Detect which cell encompasses the target text, then output its [x, y] center coordinate. 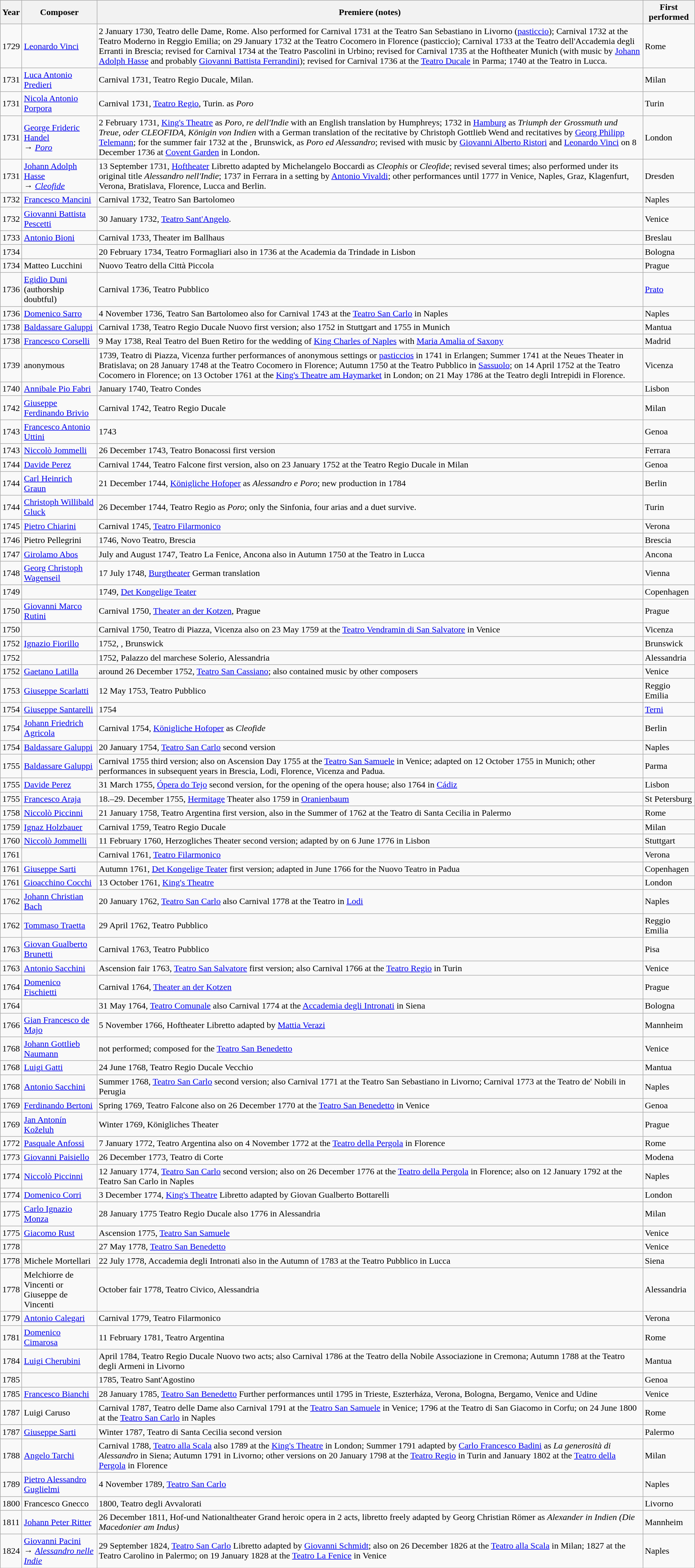
21 December 1744, Königliche Hofoper as Alessandro e Poro; new production in 1784 [370, 483]
1758 [11, 813]
1749, Det Kongelige Teater [370, 592]
Pisa [669, 950]
26 December 1773, Teatro di Corte [370, 1157]
1752, , Brunswick [370, 644]
Luigi Cherubini [59, 1361]
Modena [669, 1157]
Dresden [669, 176]
Francesco Antonio Uttini [59, 432]
Nicola Antonio Porpora [59, 103]
Domenico Cimarosa [59, 1337]
Luca Antonio Predieri [59, 80]
1800 [11, 1503]
Giacomo Rust [59, 1233]
Matteo Lucchini [59, 265]
Carnival 1731, Teatro Regio, Turin. as Poro [370, 103]
Carnival 1764, Theater an der Kotzen [370, 987]
Carnival 1759, Teatro Regio Ducale [370, 827]
Carlo Ignazio Monza [59, 1214]
Pasquale Anfossi [59, 1143]
28 January 1785, Teatro San Benedetto Further performances until 1795 in Trieste, Eszterháza, Verona, Bologna, Bergamo, Venice and Udine [370, 1394]
26 December 1744, Teatro Regio as Poro; only the Sinfonia, four arias and a duet survive. [370, 507]
anonymous [59, 365]
1779 [11, 1318]
1733 [11, 238]
1746, Novo Teatro, Brescia [370, 540]
1772 [11, 1143]
Carnival 1754, Königliche Hofoper as Cleofide [370, 728]
Carnival 1761, Teatro Filarmonico [370, 855]
Brunswick [669, 644]
5 November 1766, Hoftheater Libretto adapted by Mattia Verazi [370, 1025]
Girolamo Abos [59, 554]
Carnival 1736, Teatro Pubblico [370, 289]
Carnival 1731, Teatro Regio Ducale, Milan. [370, 80]
Johann Gottlieb Naumann [59, 1049]
28 January 1775 Teatro Regio Ducale also 1776 in Alessandria [370, 1214]
Giuseppe Scarlatti [59, 691]
13 October 1761, King's Theatre [370, 883]
Siena [669, 1261]
9 May 1738, Real Teatro del Buen Retiro for the wedding of King Charles of Naples with Maria Amalia of Saxony [370, 341]
Giovanni Pacini → Alessandro nelle Indie [59, 1551]
4 November 1789, Teatro San Carlo [370, 1484]
1753 [11, 691]
17 July 1748, Burgtheater German translation [370, 573]
1766 [11, 1025]
October fair 1778, Teatro Civico, Alessandria [370, 1290]
Autumn 1761, Det Kongelige Teater first version; adapted in June 1766 for the Nuovo Teatro in Padua [370, 869]
Domenico Fischietti [59, 987]
3 December 1774, King's Theatre Libretto adapted by Giovan Gualberto Bottarelli [370, 1195]
24 June 1768, Teatro Regio Ducale Vecchio [370, 1068]
Pietro Pellegrini [59, 540]
Christoph Willibald Gluck [59, 507]
Winter 1769, Königliches Theater [370, 1124]
Tommaso Traetta [59, 925]
1760 [11, 841]
Carnival 1744, Teatro Falcone first version, also on 23 January 1752 at the Teatro Regio Ducale in Milan [370, 464]
1788 [11, 1455]
29 April 1762, Teatro Pubblico [370, 925]
Jan Antonín Koželuh [59, 1124]
1745 [11, 526]
4 November 1736, Teatro San Bartolomeo also for Carnival 1743 at the Teatro San Carlo in Naples [370, 313]
Carnival 1733, Theater im Ballhaus [370, 238]
Giovanni Marco Rutini [59, 611]
1739 [11, 365]
Premiere (notes) [370, 12]
Spring 1769, Teatro Falcone also on 26 December 1770 at the Teatro San Benedetto in Venice [370, 1105]
Michele Mortellari [59, 1261]
Carnival 1732, Teatro San Bartolomeo [370, 200]
Leonardo Vinci [59, 46]
20 February 1734, Teatro Formagliari also in 1736 at the Academia da Trindade in Lisbon [370, 251]
Parma [669, 766]
Carl Heinrich Graun [59, 483]
Carnival 1738, Teatro Regio Ducale Nuovo first version; also 1752 in Stuttgart and 1755 in Munich [370, 327]
Giovanni Battista Pescetti [59, 219]
Antonio Calegari [59, 1318]
Domenico Corri [59, 1195]
not performed; composed for the Teatro San Benedetto [370, 1049]
Vienna [669, 573]
Breslau [669, 238]
Nuovo Teatro della Città Piccola [370, 265]
1773 [11, 1157]
1789 [11, 1484]
Annibale Pio Fabri [59, 389]
Carnival 1779, Teatro Filarmonico [370, 1318]
20 January 1762, Teatro San Carlo also Carnival 1778 at the Teatro in Lodi [370, 902]
21 January 1758, Teatro Argentina first version, also in the Summer of 1762 at the Teatro di Santa Cecilia in Palermo [370, 813]
30 January 1732, Teatro Sant'Angelo. [370, 219]
Luigi Caruso [59, 1413]
Giovan Gualberto Brunetti [59, 950]
St Petersburg [669, 799]
Carnival 1742, Teatro Regio Ducale [370, 408]
Angelo Tarchi [59, 1455]
Livorno [669, 1503]
Francesco Gnecco [59, 1503]
12 May 1753, Teatro Pubblico [370, 691]
11 February 1781, Teatro Argentina [370, 1337]
Francesco Corselli [59, 341]
January 1740, Teatro Condes [370, 389]
1749 [11, 592]
Palermo [669, 1432]
Gioacchino Cocchi [59, 883]
Pietro Chiarini [59, 526]
Ascension 1775, Teatro San Samuele [370, 1233]
Ferdinando Bertoni [59, 1105]
Ignazio Fiorillo [59, 644]
Johann Friedrich Agricola [59, 728]
Johann Christian Bach [59, 902]
Composer [59, 12]
11 February 1760, Herzogliches Theater second version; adapted by on 6 June 1776 in Lisbon [370, 841]
Ignaz Holzbauer [59, 827]
Francesco Bianchi [59, 1394]
7 January 1772, Teatro Argentina also on 4 November 1772 at the Teatro della Pergola in Florence [370, 1143]
1781 [11, 1337]
Francesco Araja [59, 799]
Ferrara [669, 451]
Year [11, 12]
1785, Teatro Sant'Agostino [370, 1380]
1740 [11, 389]
26 December 1743, Teatro Bonacossi first version [370, 451]
First performed [669, 12]
Carnival 1745, Teatro Filarmonico [370, 526]
Melchiorre de Vincenti or Giuseppe de Vincenti [59, 1290]
Ancona [669, 554]
20 January 1754, Teatro San Carlo second version [370, 747]
27 May 1778, Teatro San Benedetto [370, 1247]
Winter 1787, Teatro di Santa Cecilia second version [370, 1432]
Carnival 1750, Theater an der Kotzen, Prague [370, 611]
Gian Francesco de Majo [59, 1025]
Pietro Alessandro Guglielmi [59, 1484]
Francesco Mancini [59, 200]
Madrid [669, 341]
31 March 1755, Ópera do Tejo second version, for the opening of the opera house; also 1764 in Cádiz [370, 785]
1729 [11, 46]
1759 [11, 827]
1747 [11, 554]
Giuseppe Santarelli [59, 709]
1800, Teatro degli Avvalorati [370, 1503]
July and August 1747, Teatro La Fenice, Ancona also in Autumn 1750 at the Teatro in Lucca [370, 554]
Antonio Bioni [59, 238]
George Frideric Handel→ Poro [59, 137]
Stuttgart [669, 841]
Ascension fair 1763, Teatro San Salvatore first version; also Carnival 1766 at the Teatro Regio in Turin [370, 968]
18.–29. December 1755, Hermitage Theater also 1759 in Oranienbaum [370, 799]
Carnival 1750, Teatro di Piazza, Vicenza also on 23 May 1759 at the Teatro Vendramin di San Salvatore in Venice [370, 630]
1811 [11, 1522]
1784 [11, 1361]
Johann Adolph Hasse→ Cleofide [59, 176]
Egidio Duni (authorship doubtful) [59, 289]
Giuseppe Ferdinando Brivio [59, 408]
Johann Peter Ritter [59, 1522]
Brescia [669, 540]
Domenico Sarro [59, 313]
1742 [11, 408]
22 July 1778, Accademia degli Intronati also in the Autumn of 1783 at the Teatro Pubblico in Lucca [370, 1261]
1746 [11, 540]
Terni [669, 709]
Luigi Gatti [59, 1068]
Prato [669, 289]
1824 [11, 1551]
Gaetano Latilla [59, 672]
around 26 December 1752, Teatro San Cassiano; also contained music by other composers [370, 672]
31 May 1764, Teatro Comunale also Carnival 1774 at the Accademia degli Intronati in Siena [370, 1006]
Giovanni Paisiello [59, 1157]
1748 [11, 573]
Georg Christoph Wagenseil [59, 573]
Carnival 1763, Teatro Pubblico [370, 950]
1752, Palazzo del marchese Solerio, Alessandria [370, 658]
